Capture the cell that displays the provided text and extract its [X, Y] central coordinate. 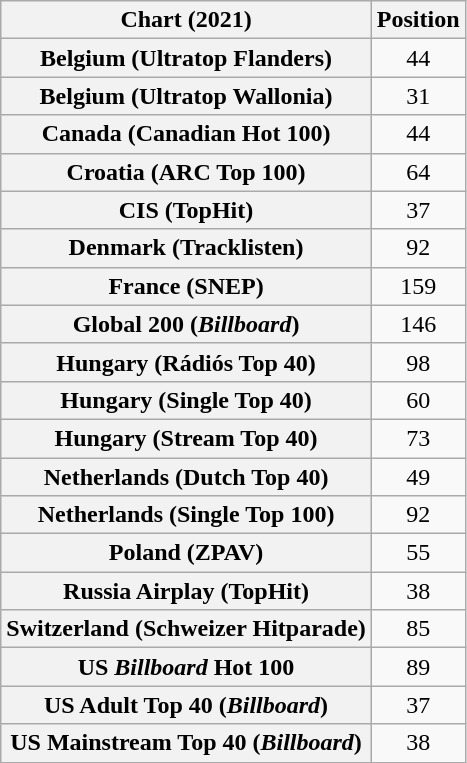
France (SNEP) [186, 286]
Hungary (Rádiós Top 40) [186, 362]
Poland (ZPAV) [186, 553]
Denmark (Tracklisten) [186, 248]
64 [418, 172]
Belgium (Ultratop Wallonia) [186, 96]
Hungary (Stream Top 40) [186, 438]
Switzerland (Schweizer Hitparade) [186, 629]
73 [418, 438]
Global 200 (Billboard) [186, 324]
Chart (2021) [186, 20]
Position [418, 20]
Belgium (Ultratop Flanders) [186, 58]
Russia Airplay (TopHit) [186, 591]
98 [418, 362]
CIS (TopHit) [186, 210]
31 [418, 96]
49 [418, 477]
159 [418, 286]
146 [418, 324]
Croatia (ARC Top 100) [186, 172]
US Adult Top 40 (Billboard) [186, 705]
Canada (Canadian Hot 100) [186, 134]
US Billboard Hot 100 [186, 667]
60 [418, 400]
Netherlands (Single Top 100) [186, 515]
US Mainstream Top 40 (Billboard) [186, 743]
85 [418, 629]
Hungary (Single Top 40) [186, 400]
Netherlands (Dutch Top 40) [186, 477]
55 [418, 553]
89 [418, 667]
